Find where the given text appears and provide that cell's center as (x, y) coordinate. 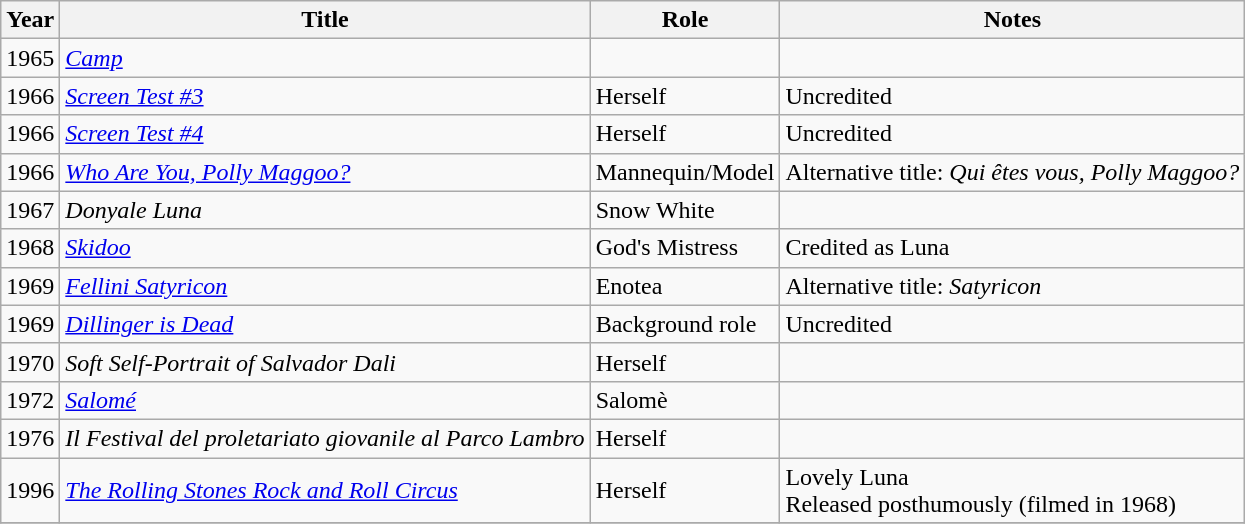
Camp (325, 58)
Salomè (685, 400)
Alternative title: Qui êtes vous, Polly Maggoo? (1012, 172)
The Rolling Stones Rock and Roll Circus (325, 490)
Alternative title: Satyricon (1012, 286)
God's Mistress (685, 248)
Skidoo (325, 248)
Role (685, 20)
Mannequin/Model (685, 172)
Lovely LunaReleased posthumously (filmed in 1968) (1012, 490)
1976 (30, 438)
1965 (30, 58)
Dillinger is Dead (325, 324)
Who Are You, Polly Maggoo? (325, 172)
Title (325, 20)
Notes (1012, 20)
1968 (30, 248)
Screen Test #3 (325, 96)
Donyale Luna (325, 210)
1972 (30, 400)
Soft Self-Portrait of Salvador Dali (325, 362)
Fellini Satyricon (325, 286)
Snow White (685, 210)
Credited as Luna (1012, 248)
Enotea (685, 286)
1967 (30, 210)
Salomé (325, 400)
1970 (30, 362)
1996 (30, 490)
Screen Test #4 (325, 134)
Il Festival del proletariato giovanile al Parco Lambro (325, 438)
Background role (685, 324)
Year (30, 20)
